Return [X, Y] of the center of cell containing provided text 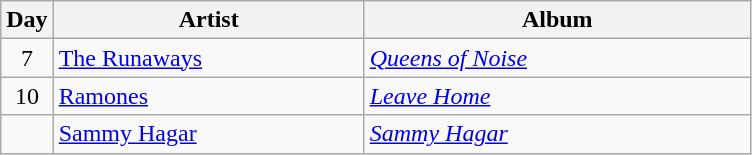
Artist [208, 20]
The Runaways [208, 58]
10 [27, 96]
Album [557, 20]
7 [27, 58]
Leave Home [557, 96]
Queens of Noise [557, 58]
Ramones [208, 96]
Day [27, 20]
